From the cell containing the given text, extract its center point as (X, Y) coordinate. 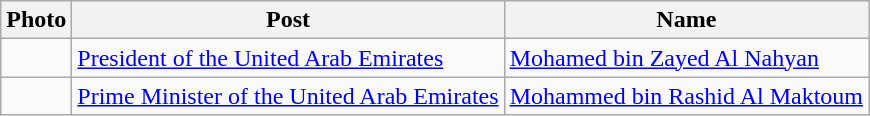
Photo (36, 20)
Mohammed bin Rashid Al Maktoum (686, 96)
Mohamed bin Zayed Al Nahyan (686, 58)
President of the United Arab Emirates (288, 58)
Prime Minister of the United Arab Emirates (288, 96)
Name (686, 20)
Post (288, 20)
